Capture the cell that displays the provided text and extract its (x, y) central coordinate. 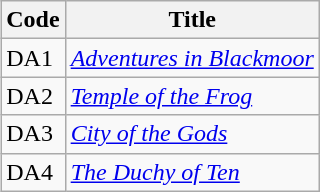
Code (33, 20)
City of the Gods (192, 134)
Adventures in Blackmoor (192, 58)
Temple of the Frog (192, 96)
DA3 (33, 134)
Title (192, 20)
DA1 (33, 58)
The Duchy of Ten (192, 172)
DA4 (33, 172)
DA2 (33, 96)
